Search for the cell housing the specified text and yield its [X, Y] center coordinate. 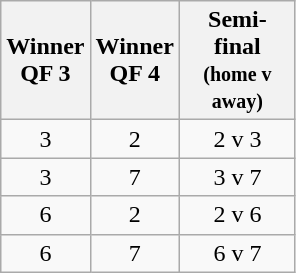
3 v 7 [237, 177]
Semi-final(home v away) [237, 60]
WinnerQF 4 [134, 60]
WinnerQF 3 [46, 60]
2 v 3 [237, 139]
2 v 6 [237, 215]
6 v 7 [237, 253]
